Provide the (X, Y) coordinate of the cell's center where the given text is located.  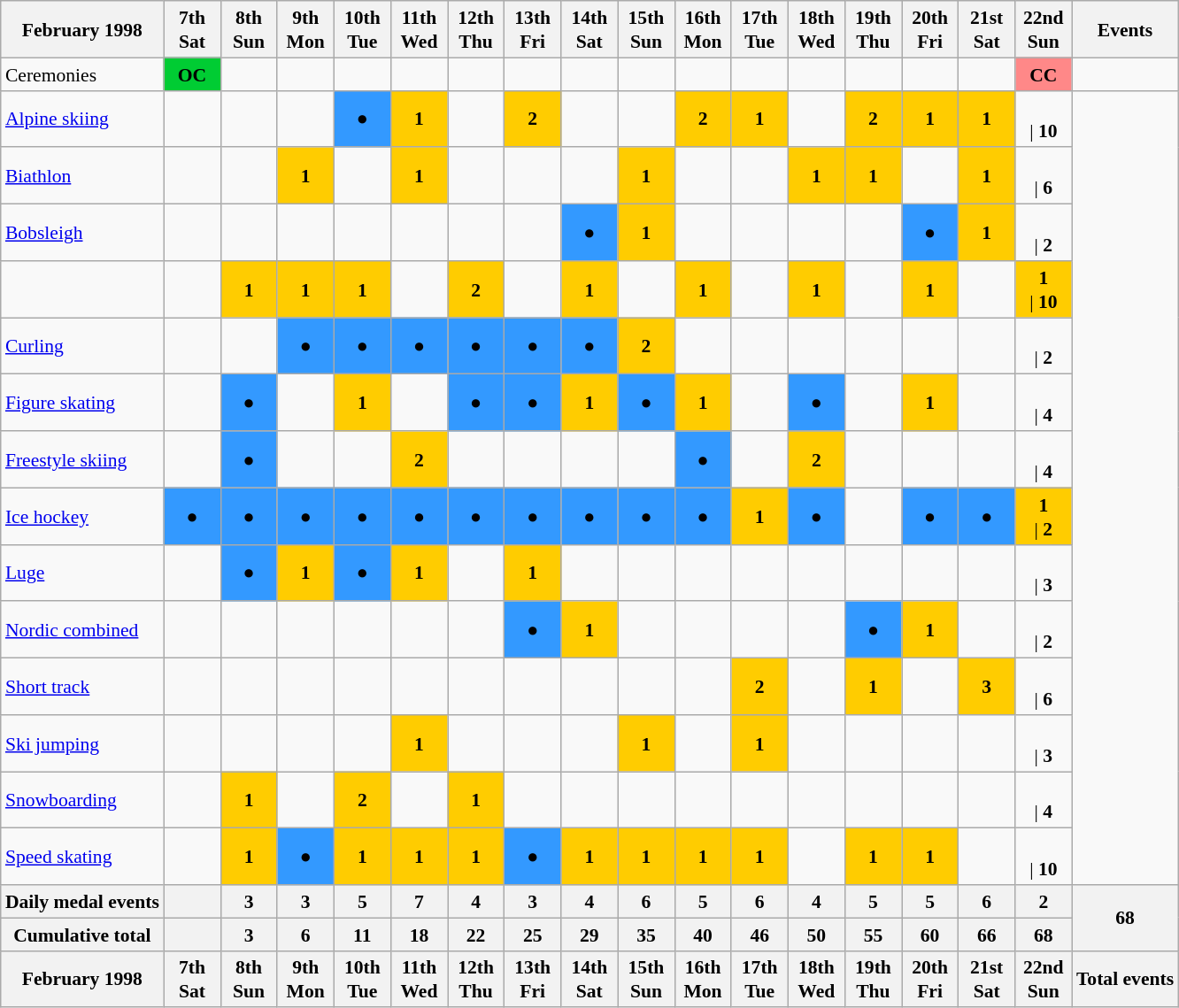
Ceremonies (82, 74)
Figure skating (82, 403)
46 (759, 935)
7 (419, 901)
Alpine skiing (82, 119)
Ice hockey (82, 516)
Biathlon (82, 175)
40 (703, 935)
Short track (82, 686)
22 (476, 935)
Ski jumping (82, 743)
Events (1125, 29)
Freestyle skiing (82, 459)
Cumulative total (82, 935)
Nordic combined (82, 629)
OC (192, 74)
1| 2 (1044, 516)
Daily medal events (82, 901)
25 (533, 935)
55 (873, 935)
Bobsleigh (82, 232)
Curling (82, 345)
35 (646, 935)
18 (419, 935)
Total events (1125, 979)
29 (589, 935)
60 (929, 935)
1| 10 (1044, 289)
50 (816, 935)
Luge (82, 573)
11 (362, 935)
CC (1044, 74)
66 (987, 935)
Snowboarding (82, 800)
Speed skating (82, 857)
